Determine the [X, Y] coordinate at the center of the cell enclosing the given text.  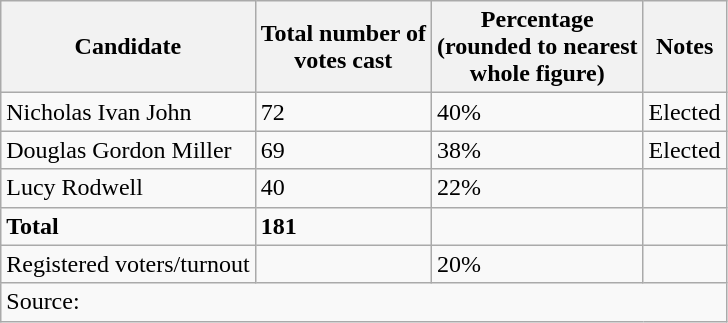
Douglas Gordon Miller [128, 150]
Total number ofvotes cast [343, 47]
Lucy Rodwell [128, 188]
Total [128, 226]
72 [343, 112]
Notes [684, 47]
Source: [364, 302]
40 [343, 188]
Candidate [128, 47]
Registered voters/turnout [128, 264]
22% [538, 188]
181 [343, 226]
38% [538, 150]
Nicholas Ivan John [128, 112]
69 [343, 150]
40% [538, 112]
20% [538, 264]
Percentage(rounded to nearestwhole figure) [538, 47]
